Identify which cell holds the provided text, then report its [x, y] central coordinate. 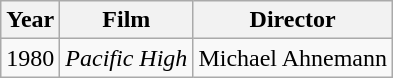
Film [126, 20]
1980 [30, 58]
Year [30, 20]
Michael Ahnemann [293, 58]
Pacific High [126, 58]
Director [293, 20]
